Locate the cell with the specified text and output its [x, y] center coordinate. 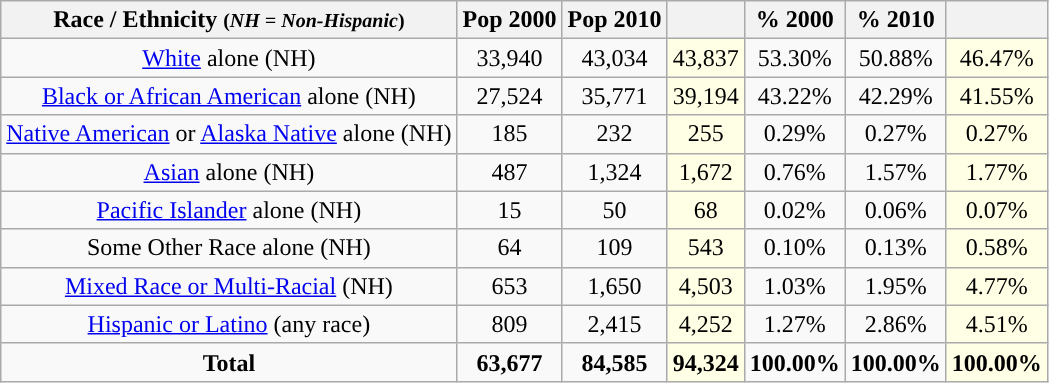
Native American or Alaska Native alone (NH) [229, 134]
% 2000 [794, 20]
50 [614, 210]
1,650 [614, 286]
4,503 [706, 286]
39,194 [706, 96]
4,252 [706, 324]
Black or African American alone (NH) [229, 96]
1.27% [794, 324]
42.29% [896, 96]
1.95% [896, 286]
15 [510, 210]
63,677 [510, 362]
4.77% [996, 286]
33,940 [510, 58]
1.03% [794, 286]
255 [706, 134]
0.58% [996, 248]
0.29% [794, 134]
46.47% [996, 58]
543 [706, 248]
0.76% [794, 172]
Asian alone (NH) [229, 172]
0.02% [794, 210]
Pacific Islander alone (NH) [229, 210]
Mixed Race or Multi-Racial (NH) [229, 286]
84,585 [614, 362]
Total [229, 362]
Pop 2010 [614, 20]
35,771 [614, 96]
64 [510, 248]
43.22% [794, 96]
185 [510, 134]
0.10% [794, 248]
41.55% [996, 96]
1.77% [996, 172]
109 [614, 248]
809 [510, 324]
2.86% [896, 324]
27,524 [510, 96]
68 [706, 210]
Hispanic or Latino (any race) [229, 324]
53.30% [794, 58]
232 [614, 134]
94,324 [706, 362]
43,837 [706, 58]
2,415 [614, 324]
1.57% [896, 172]
0.13% [896, 248]
1,672 [706, 172]
4.51% [996, 324]
Pop 2000 [510, 20]
43,034 [614, 58]
50.88% [896, 58]
0.06% [896, 210]
White alone (NH) [229, 58]
Race / Ethnicity (NH = Non-Hispanic) [229, 20]
0.07% [996, 210]
% 2010 [896, 20]
487 [510, 172]
Some Other Race alone (NH) [229, 248]
653 [510, 286]
1,324 [614, 172]
